Find where the given text appears and provide that cell's center as [X, Y] coordinate. 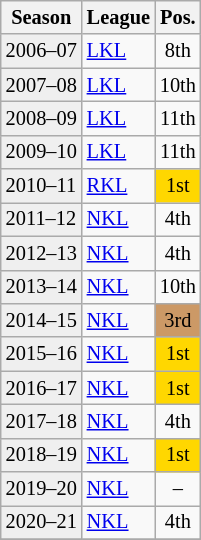
2020–21 [42, 522]
Season [42, 17]
2007–08 [42, 85]
League [118, 17]
Pos. [178, 17]
8th [178, 51]
2015–16 [42, 354]
2018–19 [42, 455]
2012–13 [42, 253]
2019–20 [42, 489]
2006–07 [42, 51]
2014–15 [42, 320]
2010–11 [42, 186]
2009–10 [42, 152]
3rd [178, 320]
2016–17 [42, 388]
– [178, 489]
2008–09 [42, 118]
2011–12 [42, 219]
2013–14 [42, 287]
RKL [118, 186]
2017–18 [42, 421]
